Provide the (x, y) coordinate of the cell's center where the given text is located.  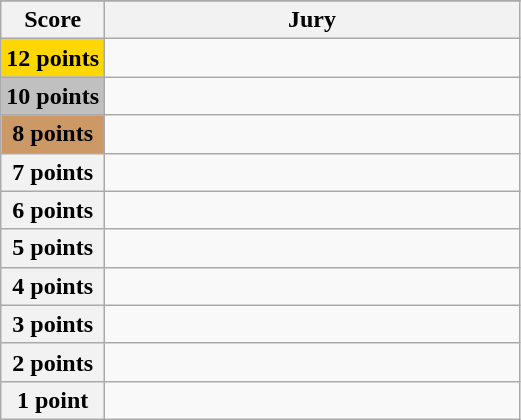
7 points (53, 172)
Score (53, 20)
5 points (53, 248)
3 points (53, 324)
8 points (53, 134)
1 point (53, 400)
10 points (53, 96)
6 points (53, 210)
4 points (53, 286)
2 points (53, 362)
Jury (312, 20)
12 points (53, 58)
